Detect which cell encompasses the target text, then output its (x, y) center coordinate. 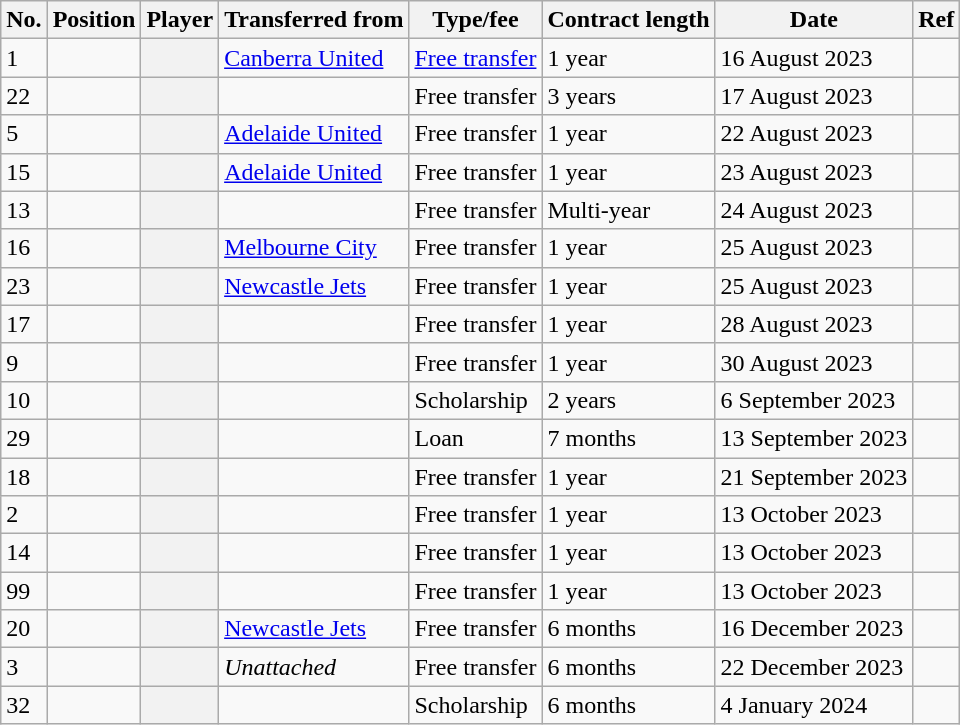
Melbourne City (314, 248)
Canberra United (314, 58)
Position (94, 20)
Multi-year (628, 210)
13 September 2023 (814, 438)
22 December 2023 (814, 667)
32 (24, 705)
18 (24, 477)
1 (24, 58)
22 (24, 96)
4 January 2024 (814, 705)
Unattached (314, 667)
Date (814, 20)
5 (24, 134)
99 (24, 591)
17 (24, 324)
Loan (476, 438)
21 September 2023 (814, 477)
16 August 2023 (814, 58)
No. (24, 20)
23 (24, 286)
2 years (628, 400)
10 (24, 400)
22 August 2023 (814, 134)
3 (24, 667)
23 August 2023 (814, 172)
7 months (628, 438)
14 (24, 553)
28 August 2023 (814, 324)
Type/fee (476, 20)
Contract length (628, 20)
30 August 2023 (814, 362)
16 December 2023 (814, 629)
24 August 2023 (814, 210)
16 (24, 248)
20 (24, 629)
6 September 2023 (814, 400)
9 (24, 362)
17 August 2023 (814, 96)
3 years (628, 96)
13 (24, 210)
29 (24, 438)
Player (180, 20)
2 (24, 515)
15 (24, 172)
Ref (936, 20)
Transferred from (314, 20)
